Scan for the cell matching the given text and deliver its (X, Y) coordinate at center. 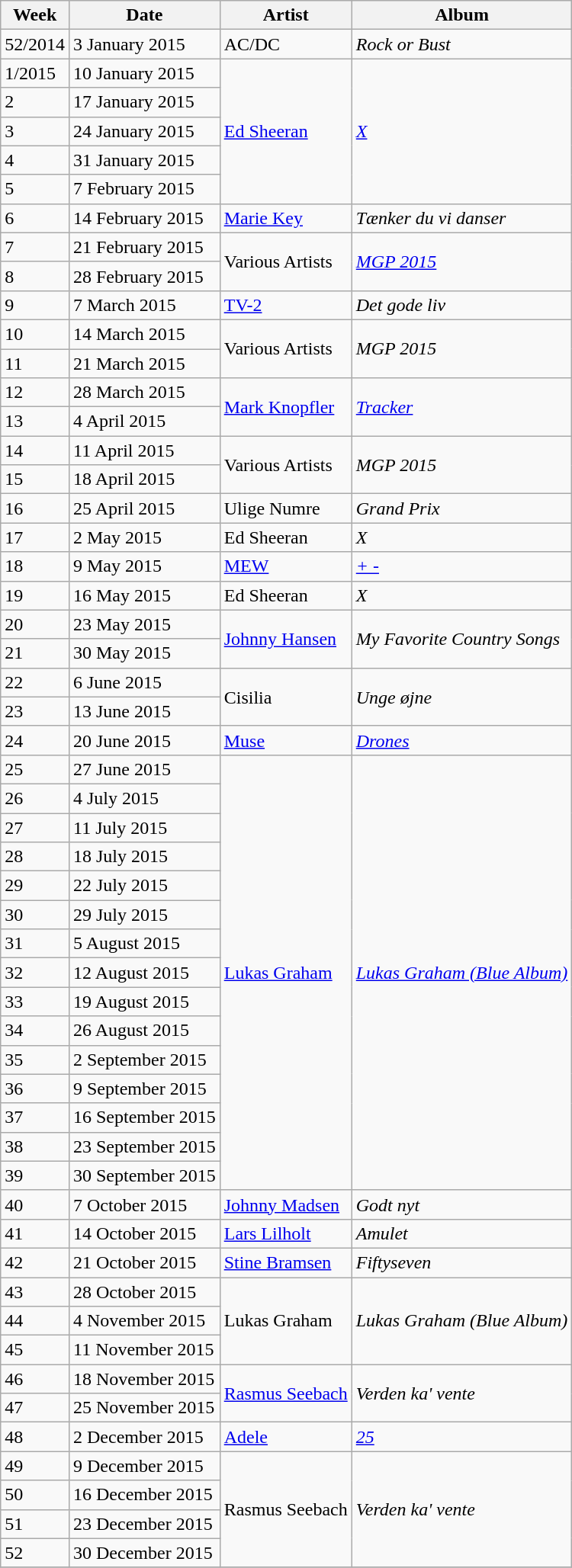
Artist (285, 15)
Date (144, 15)
7 March 2015 (144, 305)
23 May 2015 (144, 624)
49 (35, 1466)
2 May 2015 (144, 537)
13 June 2015 (144, 711)
21 (35, 653)
28 (35, 857)
20 June 2015 (144, 740)
51 (35, 1524)
13 (35, 422)
Johnny Hansen (285, 639)
30 December 2015 (144, 1553)
34 (35, 1031)
42 (35, 1262)
50 (35, 1495)
Lars Lilholt (285, 1233)
9 December 2015 (144, 1466)
24 January 2015 (144, 131)
Johnny Madsen (285, 1204)
14 (35, 451)
33 (35, 1002)
28 February 2015 (144, 276)
28 March 2015 (144, 393)
44 (35, 1321)
46 (35, 1379)
Stine Bramsen (285, 1262)
14 March 2015 (144, 334)
16 May 2015 (144, 595)
6 June 2015 (144, 682)
26 (35, 798)
29 (35, 886)
12 August 2015 (144, 973)
11 July 2015 (144, 827)
10 (35, 334)
6 (35, 218)
Fiftyseven (462, 1262)
Drones (462, 740)
30 May 2015 (144, 653)
22 (35, 682)
7 February 2015 (144, 189)
23 September 2015 (144, 1146)
23 (35, 711)
27 (35, 827)
45 (35, 1350)
14 February 2015 (144, 218)
28 October 2015 (144, 1292)
41 (35, 1233)
18 April 2015 (144, 479)
17 January 2015 (144, 102)
25 April 2015 (144, 508)
Grand Prix (462, 508)
TV-2 (285, 305)
7 October 2015 (144, 1204)
18 (35, 566)
35 (35, 1060)
9 September 2015 (144, 1089)
17 (35, 537)
27 June 2015 (144, 769)
8 (35, 276)
32 (35, 973)
16 (35, 508)
23 December 2015 (144, 1524)
2 (35, 102)
22 July 2015 (144, 886)
24 (35, 740)
15 (35, 479)
40 (35, 1204)
21 February 2015 (144, 247)
43 (35, 1292)
31 January 2015 (144, 160)
48 (35, 1437)
12 (35, 393)
30 (35, 915)
Adele (285, 1437)
38 (35, 1146)
52/2014 (35, 44)
10 January 2015 (144, 73)
Tracker (462, 407)
Godt nyt (462, 1204)
3 (35, 131)
31 (35, 944)
18 November 2015 (144, 1379)
4 (35, 160)
37 (35, 1117)
AC/DC (285, 44)
Ulige Numre (285, 508)
Unge øjne (462, 697)
26 August 2015 (144, 1031)
4 April 2015 (144, 422)
47 (35, 1408)
Album (462, 15)
16 December 2015 (144, 1495)
MEW (285, 566)
4 November 2015 (144, 1321)
9 May 2015 (144, 566)
Week (35, 15)
2 December 2015 (144, 1437)
Det gode liv (462, 305)
16 September 2015 (144, 1117)
18 July 2015 (144, 857)
11 November 2015 (144, 1350)
19 (35, 595)
21 October 2015 (144, 1262)
1/2015 (35, 73)
4 July 2015 (144, 798)
My Favorite Country Songs (462, 639)
Cisilia (285, 697)
5 (35, 189)
11 (35, 364)
39 (35, 1175)
Muse (285, 740)
52 (35, 1553)
11 April 2015 (144, 451)
Mark Knopfler (285, 407)
Amulet (462, 1233)
30 September 2015 (144, 1175)
Tænker du vi danser (462, 218)
20 (35, 624)
5 August 2015 (144, 944)
19 August 2015 (144, 1002)
2 September 2015 (144, 1060)
21 March 2015 (144, 364)
+ - (462, 566)
29 July 2015 (144, 915)
3 January 2015 (144, 44)
9 (35, 305)
25 November 2015 (144, 1408)
Marie Key (285, 218)
Rock or Bust (462, 44)
7 (35, 247)
36 (35, 1089)
14 October 2015 (144, 1233)
